Determine the [x, y] coordinate at the center of the cell enclosing the given text.  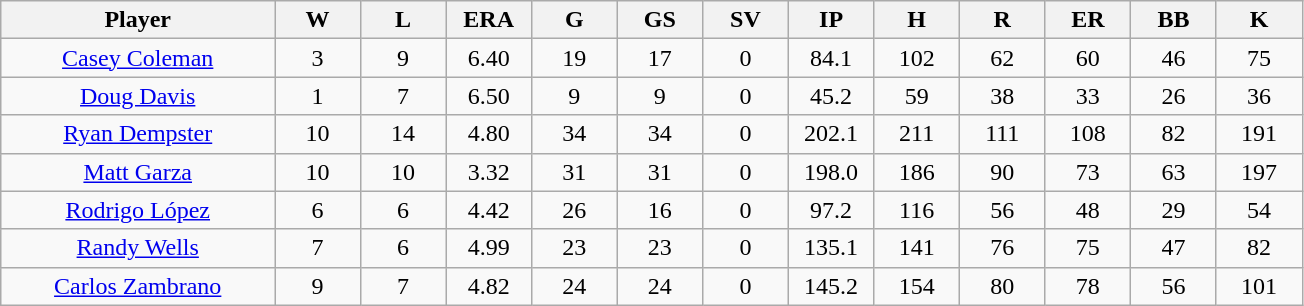
4.82 [489, 286]
62 [1002, 58]
SV [746, 20]
80 [1002, 286]
60 [1088, 58]
14 [403, 134]
47 [1174, 248]
Carlos Zambrano [138, 286]
ERA [489, 20]
36 [1259, 96]
Matt Garza [138, 172]
141 [917, 248]
16 [660, 210]
Casey Coleman [138, 58]
191 [1259, 134]
R [1002, 20]
6.50 [489, 96]
90 [1002, 172]
38 [1002, 96]
K [1259, 20]
19 [574, 58]
46 [1174, 58]
54 [1259, 210]
102 [917, 58]
63 [1174, 172]
97.2 [831, 210]
L [403, 20]
4.42 [489, 210]
W [318, 20]
45.2 [831, 96]
29 [1174, 210]
6.40 [489, 58]
4.99 [489, 248]
H [917, 20]
Ryan Dempster [138, 134]
Player [138, 20]
GS [660, 20]
111 [1002, 134]
186 [917, 172]
73 [1088, 172]
Randy Wells [138, 248]
3 [318, 58]
202.1 [831, 134]
76 [1002, 248]
211 [917, 134]
1 [318, 96]
59 [917, 96]
4.80 [489, 134]
3.32 [489, 172]
198.0 [831, 172]
17 [660, 58]
ER [1088, 20]
IP [831, 20]
Doug Davis [138, 96]
154 [917, 286]
116 [917, 210]
48 [1088, 210]
BB [1174, 20]
145.2 [831, 286]
197 [1259, 172]
Rodrigo López [138, 210]
108 [1088, 134]
G [574, 20]
135.1 [831, 248]
78 [1088, 286]
101 [1259, 286]
84.1 [831, 58]
33 [1088, 96]
